Scan for the cell matching the given text and deliver its (X, Y) coordinate at center. 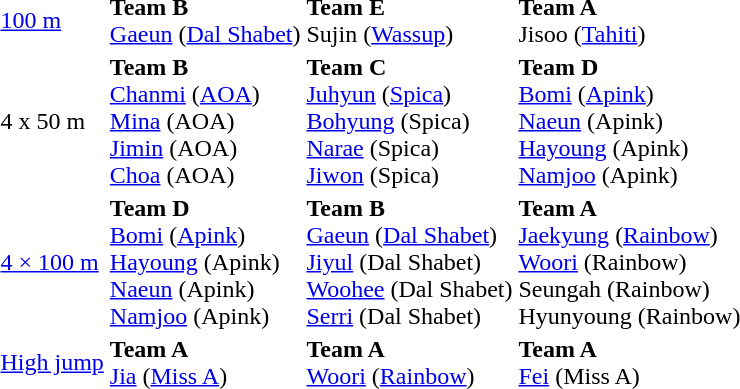
Team CJuhyun (Spica)Bohyung (Spica)Narae (Spica)Jiwon (Spica) (410, 121)
Team DBomi (Apink)Hayoung (Apink)Naeun (Apink)Namjoo (Apink) (205, 262)
Team BGaeun (Dal Shabet)Jiyul (Dal Shabet)Woohee (Dal Shabet)Serri (Dal Shabet) (410, 262)
Team BChanmi (AOA)Mina (AOA)Jimin (AOA)Choa (AOA) (205, 121)
